Pinpoint the cell where the given text exists, returning its (X, Y) midpoint coordinate. 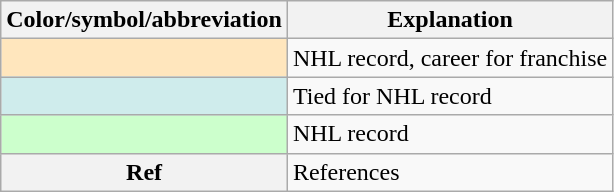
NHL record (450, 134)
References (450, 172)
Color/symbol/abbreviation (144, 20)
Tied for NHL record (450, 96)
Explanation (450, 20)
Ref (144, 172)
NHL record, career for franchise (450, 58)
